Detect which cell encompasses the target text, then output its [X, Y] center coordinate. 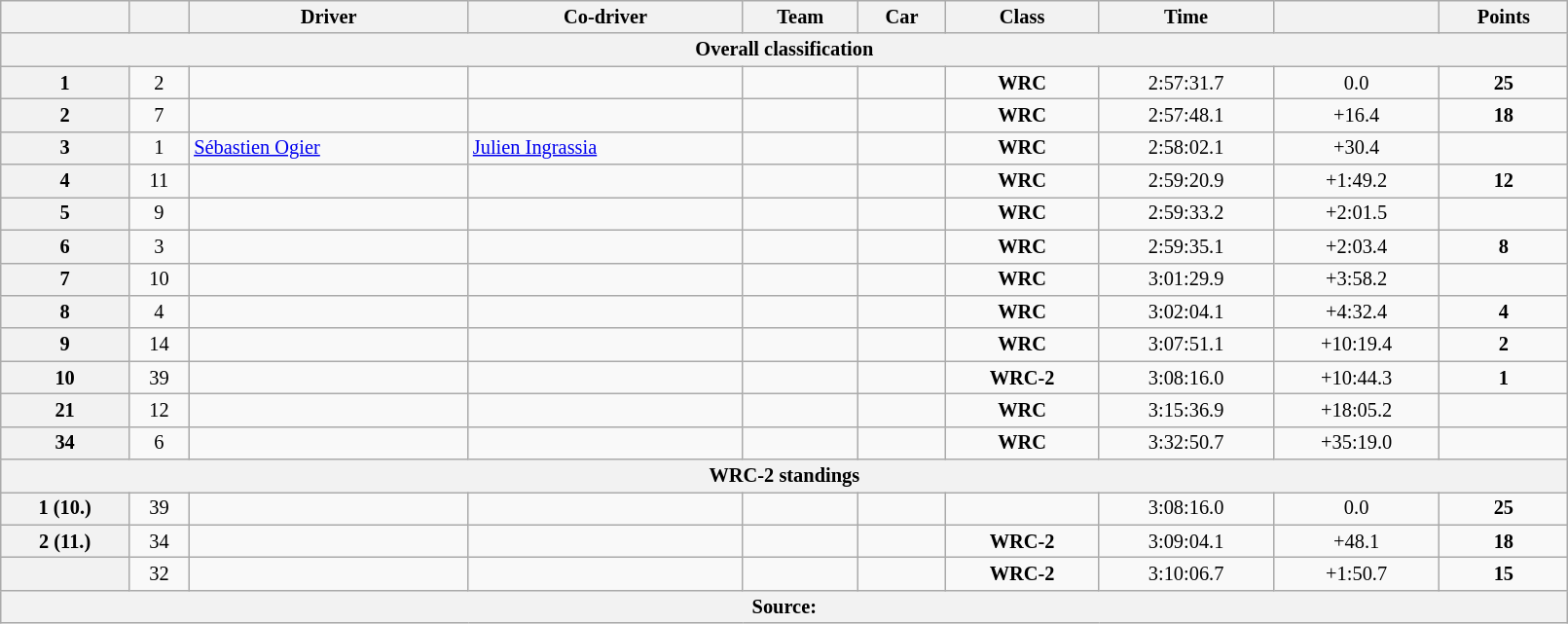
Overall classification [784, 50]
+1:49.2 [1357, 181]
+3:58.2 [1357, 279]
Source: [784, 606]
3:02:04.1 [1186, 312]
1 (10.) [65, 508]
11 [159, 181]
Co-driver [605, 17]
+18:05.2 [1357, 410]
14 [159, 345]
+2:03.4 [1357, 246]
Driver [329, 17]
2:58:02.1 [1186, 148]
3:32:50.7 [1186, 443]
3:10:06.7 [1186, 573]
5 [65, 213]
2:59:20.9 [1186, 181]
Sébastien Ogier [329, 148]
2 (11.) [65, 541]
3:07:51.1 [1186, 345]
Car [902, 17]
Team [800, 17]
Time [1186, 17]
32 [159, 573]
+48.1 [1357, 541]
3:09:04.1 [1186, 541]
Class [1022, 17]
3:15:36.9 [1186, 410]
WRC-2 standings [784, 476]
+1:50.7 [1357, 573]
2:59:35.1 [1186, 246]
21 [65, 410]
2:57:31.7 [1186, 83]
+2:01.5 [1357, 213]
+16.4 [1357, 115]
+4:32.4 [1357, 312]
2:59:33.2 [1186, 213]
15 [1504, 573]
Points [1504, 17]
+30.4 [1357, 148]
+35:19.0 [1357, 443]
Julien Ingrassia [605, 148]
3:01:29.9 [1186, 279]
+10:19.4 [1357, 345]
+10:44.3 [1357, 378]
2:57:48.1 [1186, 115]
